Detect which cell encompasses the target text, then output its [X, Y] center coordinate. 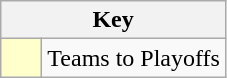
Key [114, 20]
Teams to Playoffs [134, 58]
